From the cell containing the given text, extract its center point as (X, Y) coordinate. 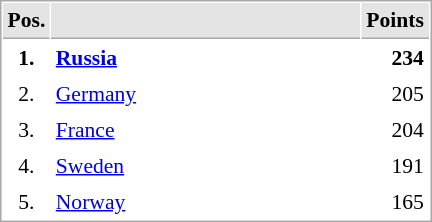
205 (396, 93)
4. (26, 165)
Sweden (206, 165)
3. (26, 129)
234 (396, 57)
France (206, 129)
165 (396, 201)
5. (26, 201)
2. (26, 93)
Germany (206, 93)
1. (26, 57)
204 (396, 129)
191 (396, 165)
Russia (206, 57)
Points (396, 21)
Norway (206, 201)
Pos. (26, 21)
